Return [X, Y] of the center of cell containing provided text 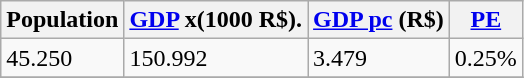
Population [62, 20]
0.25% [486, 58]
3.479 [379, 58]
45.250 [62, 58]
PE [486, 20]
GDP x(1000 R$). [216, 20]
GDP pc (R$) [379, 20]
150.992 [216, 58]
